Locate the cell with the specified text and output its [x, y] center coordinate. 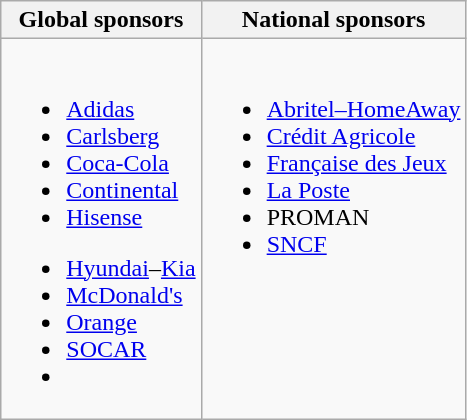
AdidasCarlsbergCoca-ColaContinentalHisenseHyundai–KiaMcDonald'sOrangeSOCAR [101, 229]
Global sponsors [101, 20]
Abritel–HomeAwayCrédit AgricoleFrançaise des JeuxLa PostePROMANSNCF [334, 229]
National sponsors [334, 20]
